Extract the (x, y) coordinate from the center of the cell holding the provided text.  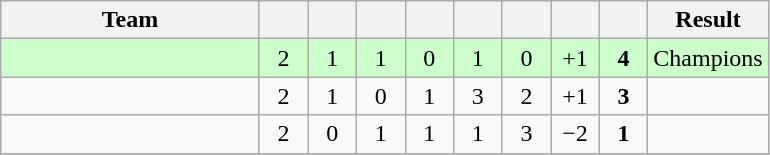
Team (130, 20)
Result (708, 20)
−2 (576, 134)
4 (624, 58)
Champions (708, 58)
